Identify which cell holds the provided text, then report its [x, y] central coordinate. 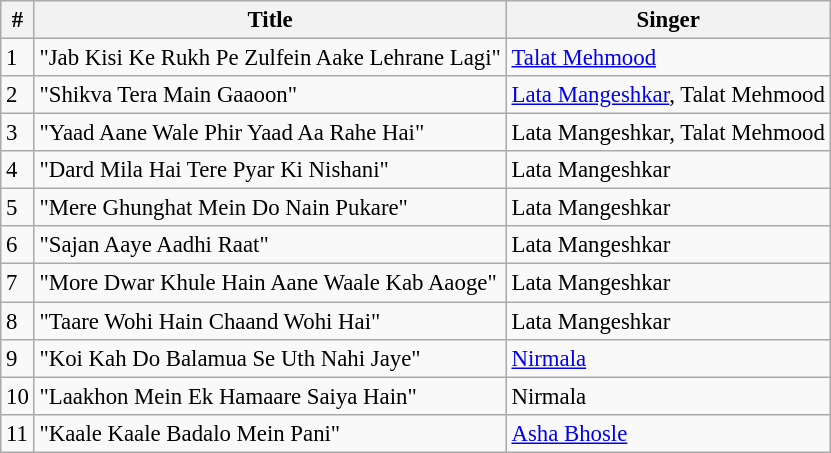
"Sajan Aaye Aadhi Raat" [270, 245]
5 [18, 208]
"Yaad Aane Wale Phir Yaad Aa Rahe Hai" [270, 133]
Talat Mehmood [668, 58]
"Taare Wohi Hain Chaand Wohi Hai" [270, 321]
"Mere Ghunghat Mein Do Nain Pukare" [270, 208]
"Dard Mila Hai Tere Pyar Ki Nishani" [270, 170]
11 [18, 433]
Asha Bhosle [668, 433]
"Jab Kisi Ke Rukh Pe Zulfein Aake Lehrane Lagi" [270, 58]
6 [18, 245]
"Shikva Tera Main Gaaoon" [270, 95]
4 [18, 170]
"Koi Kah Do Balamua Se Uth Nahi Jaye" [270, 358]
9 [18, 358]
Title [270, 20]
8 [18, 321]
# [18, 20]
1 [18, 58]
7 [18, 283]
Singer [668, 20]
"Laakhon Mein Ek Hamaare Saiya Hain" [270, 396]
"More Dwar Khule Hain Aane Waale Kab Aaoge" [270, 283]
10 [18, 396]
"Kaale Kaale Badalo Mein Pani" [270, 433]
2 [18, 95]
3 [18, 133]
